From the cell containing the given text, extract its center point as [x, y] coordinate. 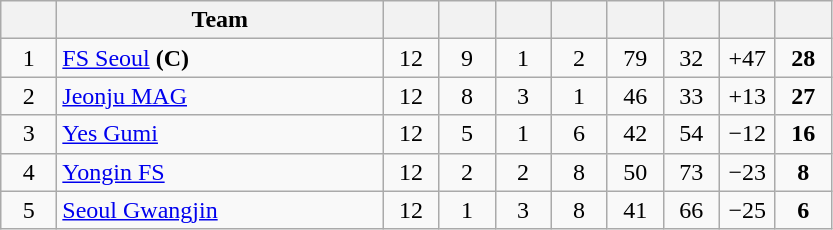
Seoul Gwangjin [220, 210]
Jeonju MAG [220, 96]
54 [691, 134]
−23 [747, 172]
79 [635, 58]
46 [635, 96]
Team [220, 20]
41 [635, 210]
Yongin FS [220, 172]
4 [29, 172]
−12 [747, 134]
73 [691, 172]
+47 [747, 58]
66 [691, 210]
+13 [747, 96]
42 [635, 134]
27 [803, 96]
32 [691, 58]
Yes Gumi [220, 134]
33 [691, 96]
FS Seoul (C) [220, 58]
−25 [747, 210]
16 [803, 134]
9 [467, 58]
28 [803, 58]
50 [635, 172]
